Capture the cell that displays the provided text and extract its [X, Y] central coordinate. 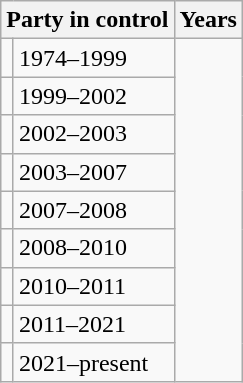
2008–2010 [94, 248]
2002–2003 [94, 134]
2021–present [94, 362]
1974–1999 [94, 58]
2007–2008 [94, 210]
2011–2021 [94, 324]
1999–2002 [94, 96]
Party in control [88, 20]
Years [208, 20]
2003–2007 [94, 172]
2010–2011 [94, 286]
